Capture the cell that displays the provided text and extract its (X, Y) central coordinate. 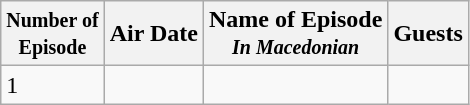
Name of Episode In Macedonian (295, 34)
Air Date (154, 34)
Guests (428, 34)
1 (52, 85)
Number of Episode (52, 34)
